Output the [x, y] coordinate of the center of the cell containing the given text.  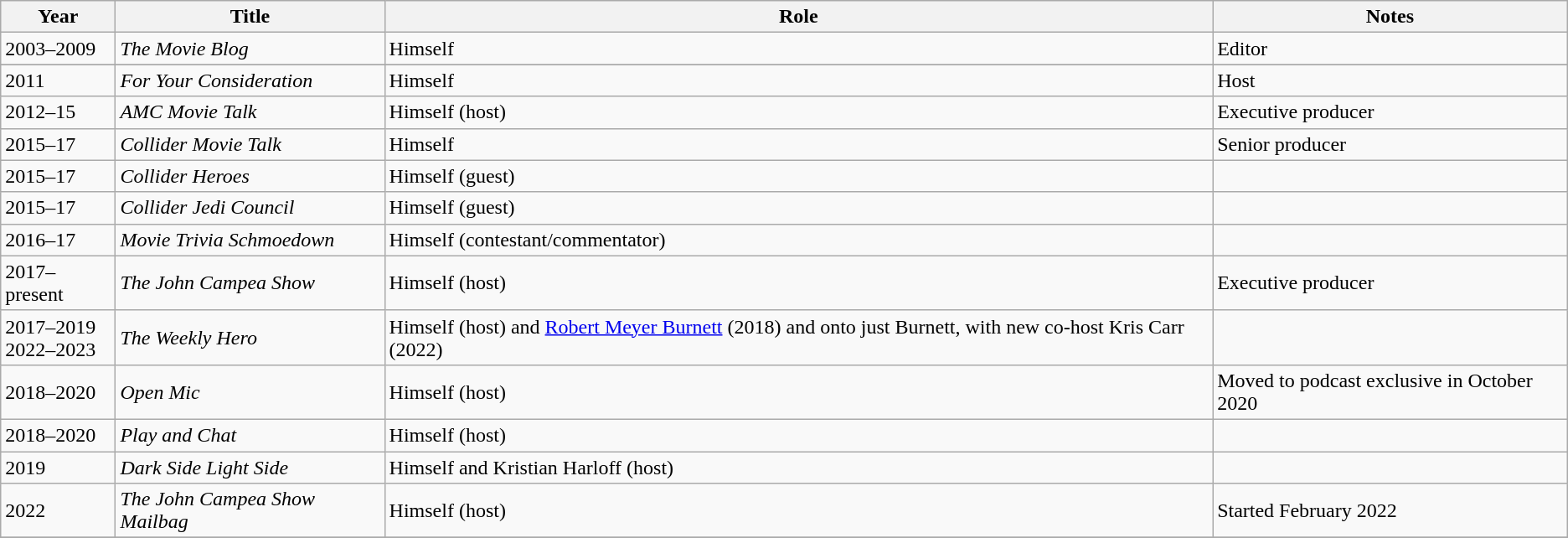
2019 [59, 467]
2003–2009 [59, 49]
Year [59, 17]
2016–17 [59, 240]
For Your Consideration [250, 80]
Notes [1390, 17]
Moved to podcast exclusive in October 2020 [1390, 392]
Collider Heroes [250, 176]
Play and Chat [250, 435]
Host [1390, 80]
2011 [59, 80]
The Weekly Hero [250, 337]
2017–present [59, 283]
Editor [1390, 49]
The John Campea Show Mailbag [250, 511]
AMC Movie Talk [250, 112]
Collider Movie Talk [250, 144]
Senior producer [1390, 144]
The Movie Blog [250, 49]
2017–20192022–2023 [59, 337]
Title [250, 17]
Open Mic [250, 392]
Collider Jedi Council [250, 208]
Himself (host) and Robert Meyer Burnett (2018) and onto just Burnett, with new co-host Kris Carr (2022) [799, 337]
2012–15 [59, 112]
Started February 2022 [1390, 511]
Himself and Kristian Harloff (host) [799, 467]
The John Campea Show [250, 283]
Role [799, 17]
Dark Side Light Side [250, 467]
Movie Trivia Schmoedown [250, 240]
Himself (contestant/commentator) [799, 240]
2022 [59, 511]
